Detect which cell encompasses the target text, then output its (X, Y) center coordinate. 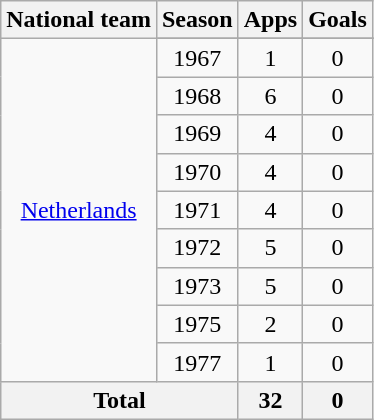
1968 (197, 96)
1967 (197, 58)
1973 (197, 286)
Season (197, 20)
Apps (270, 20)
32 (270, 400)
1977 (197, 362)
Goals (338, 20)
1975 (197, 324)
Netherlands (79, 210)
2 (270, 324)
1969 (197, 134)
National team (79, 20)
Total (120, 400)
6 (270, 96)
1970 (197, 172)
1972 (197, 248)
1971 (197, 210)
